Extract the [X, Y] coordinate from the center of the cell holding the provided text.  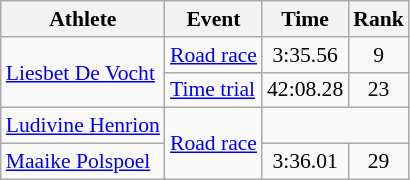
Liesbet De Vocht [83, 72]
Rank [378, 19]
42:08.28 [305, 90]
3:35.56 [305, 55]
23 [378, 90]
Ludivine Henrion [83, 126]
Time [305, 19]
Time trial [214, 90]
Athlete [83, 19]
Maaike Polspoel [83, 162]
Event [214, 19]
29 [378, 162]
9 [378, 55]
3:36.01 [305, 162]
